Return [x, y] of the center of cell containing provided text 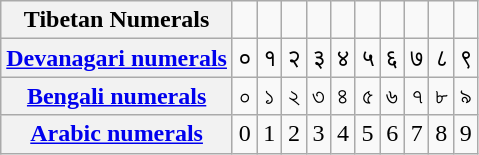
4 [344, 134]
५ [368, 58]
5 [368, 134]
० [244, 58]
২ [294, 96]
৫ [368, 96]
१ [270, 58]
৯ [466, 96]
Arabic numerals [117, 134]
৭ [416, 96]
Tibetan Numerals [117, 20]
Bengali numerals [117, 96]
০ [244, 96]
৪ [344, 96]
४ [344, 58]
১ [270, 96]
0 [244, 134]
Devanagari numerals [117, 58]
1 [270, 134]
7 [416, 134]
३ [318, 58]
2 [294, 134]
৬ [392, 96]
8 [442, 134]
९ [466, 58]
9 [466, 134]
८ [442, 58]
3 [318, 134]
6 [392, 134]
६ [392, 58]
२ [294, 58]
७ [416, 58]
৮ [442, 96]
৩ [318, 96]
